For the text-containing cell, return its midpoint in [X, Y] coordinate format. 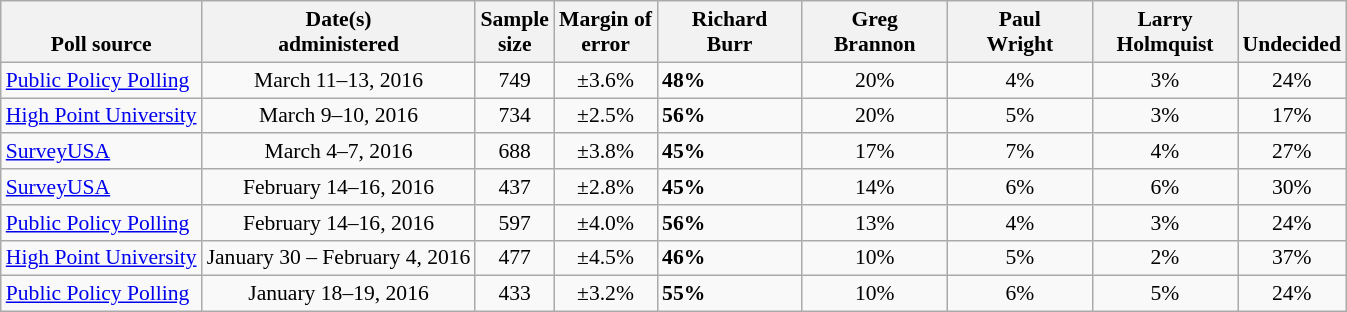
55% [730, 294]
March 11–13, 2016 [339, 80]
477 [514, 258]
597 [514, 223]
27% [1292, 152]
30% [1292, 187]
±3.8% [606, 152]
734 [514, 116]
GregBrannon [874, 32]
March 4–7, 2016 [339, 152]
13% [874, 223]
PaulWright [1020, 32]
±4.0% [606, 223]
14% [874, 187]
±3.2% [606, 294]
±2.8% [606, 187]
±2.5% [606, 116]
749 [514, 80]
±4.5% [606, 258]
March 9–10, 2016 [339, 116]
±3.6% [606, 80]
Undecided [1292, 32]
RichardBurr [730, 32]
Samplesize [514, 32]
LarryHolmquist [1164, 32]
37% [1292, 258]
Margin oferror [606, 32]
46% [730, 258]
433 [514, 294]
437 [514, 187]
688 [514, 152]
2% [1164, 258]
January 18–19, 2016 [339, 294]
48% [730, 80]
7% [1020, 152]
January 30 – February 4, 2016 [339, 258]
Poll source [102, 32]
Date(s)administered [339, 32]
